Identify which cell holds the provided text, then report its (x, y) central coordinate. 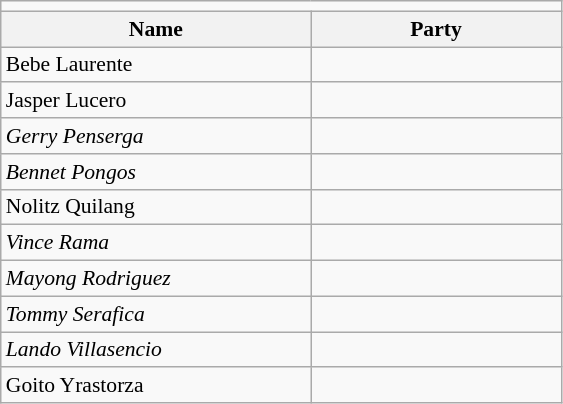
Bennet Pongos (156, 172)
Goito Yrastorza (156, 386)
Tommy Serafica (156, 314)
Mayong Rodriguez (156, 279)
Name (156, 29)
Bebe Laurente (156, 65)
Nolitz Quilang (156, 207)
Jasper Lucero (156, 101)
Party (436, 29)
Gerry Penserga (156, 136)
Lando Villasencio (156, 350)
Vince Rama (156, 243)
